For the text-containing cell, return its midpoint in (x, y) coordinate format. 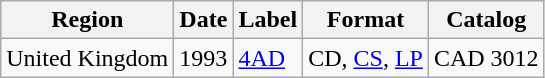
Region (88, 20)
4AD (268, 58)
1993 (204, 58)
Date (204, 20)
United Kingdom (88, 58)
CD, CS, LP (366, 58)
Catalog (486, 20)
Label (268, 20)
CAD 3012 (486, 58)
Format (366, 20)
